Find where the given text appears and provide that cell's center as [X, Y] coordinate. 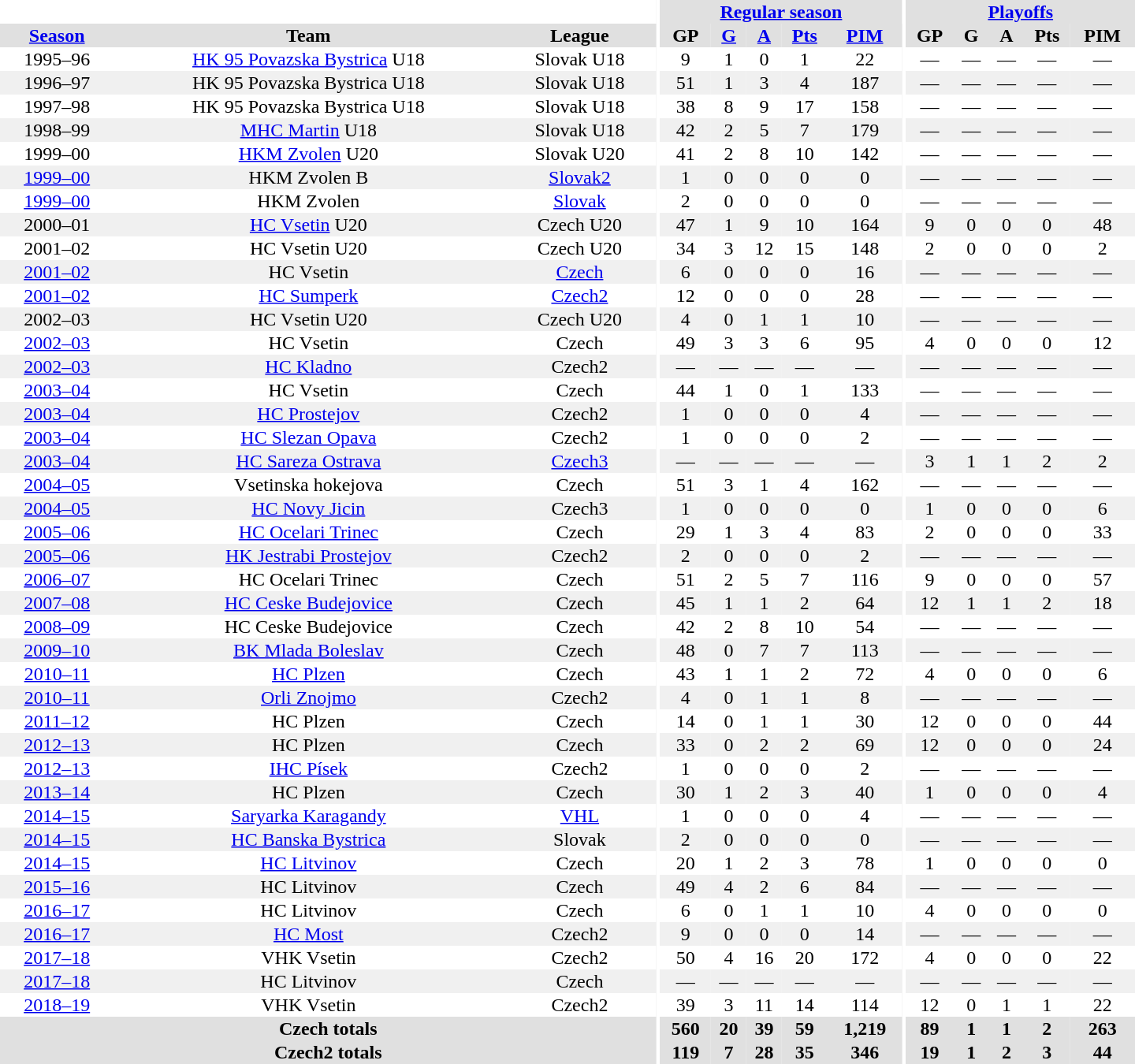
40 [865, 792]
Slovak2 [579, 177]
HC Kladno [308, 366]
VHL [579, 816]
HC Prostejov [308, 414]
IHC Písek [308, 768]
HC Slezan Opava [308, 437]
Team [308, 35]
162 [865, 485]
83 [865, 532]
560 [686, 1029]
HC Banska Bystrica [308, 839]
19 [929, 1052]
29 [686, 532]
2007–08 [57, 603]
47 [686, 225]
Czech totals [328, 1029]
72 [865, 674]
2008–09 [57, 627]
24 [1102, 745]
2009–10 [57, 650]
119 [686, 1052]
172 [865, 958]
2013–14 [57, 792]
59 [805, 1029]
2015–16 [57, 887]
263 [1102, 1029]
78 [865, 863]
2018–19 [57, 1005]
2011–12 [57, 721]
Playoffs [1020, 12]
114 [865, 1005]
Slovak U20 [579, 154]
41 [686, 154]
Regular season [780, 12]
34 [686, 248]
BK Mlada Boleslav [308, 650]
38 [686, 106]
1995–96 [57, 59]
HC Sumperk [308, 296]
HK Jestrabi Prostejov [308, 556]
50 [686, 958]
Czech2 totals [328, 1052]
113 [865, 650]
148 [865, 248]
HC Sareza Ostrava [308, 461]
HC Most [308, 934]
15 [805, 248]
35 [805, 1052]
69 [865, 745]
43 [686, 674]
89 [929, 1029]
HKM Zvolen [308, 201]
346 [865, 1052]
2000–01 [57, 225]
11 [765, 1005]
Orli Znojmo [308, 698]
HKM Zvolen U20 [308, 154]
1998–99 [57, 130]
MHC Martin U18 [308, 130]
Season [57, 35]
95 [865, 343]
1996–97 [57, 83]
179 [865, 130]
64 [865, 603]
54 [865, 627]
HKM Zvolen B [308, 177]
League [579, 35]
1,219 [865, 1029]
133 [865, 390]
45 [686, 603]
57 [1102, 579]
158 [865, 106]
Saryarka Karagandy [308, 816]
18 [1102, 603]
Vsetinska hokejova [308, 485]
187 [865, 83]
1997–98 [57, 106]
2006–07 [57, 579]
142 [865, 154]
164 [865, 225]
HC Novy Jicin [308, 508]
84 [865, 887]
116 [865, 579]
17 [805, 106]
